Provide the (X, Y) coordinate of the cell's center where the given text is located.  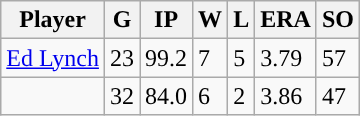
84.0 (166, 96)
ERA (286, 20)
23 (122, 58)
2 (242, 96)
G (122, 20)
IP (166, 20)
Ed Lynch (53, 58)
3.86 (286, 96)
L (242, 20)
6 (210, 96)
Player (53, 20)
7 (210, 58)
47 (338, 96)
32 (122, 96)
SO (338, 20)
57 (338, 58)
5 (242, 58)
W (210, 20)
3.79 (286, 58)
99.2 (166, 58)
